Capture the cell that displays the provided text and extract its (X, Y) central coordinate. 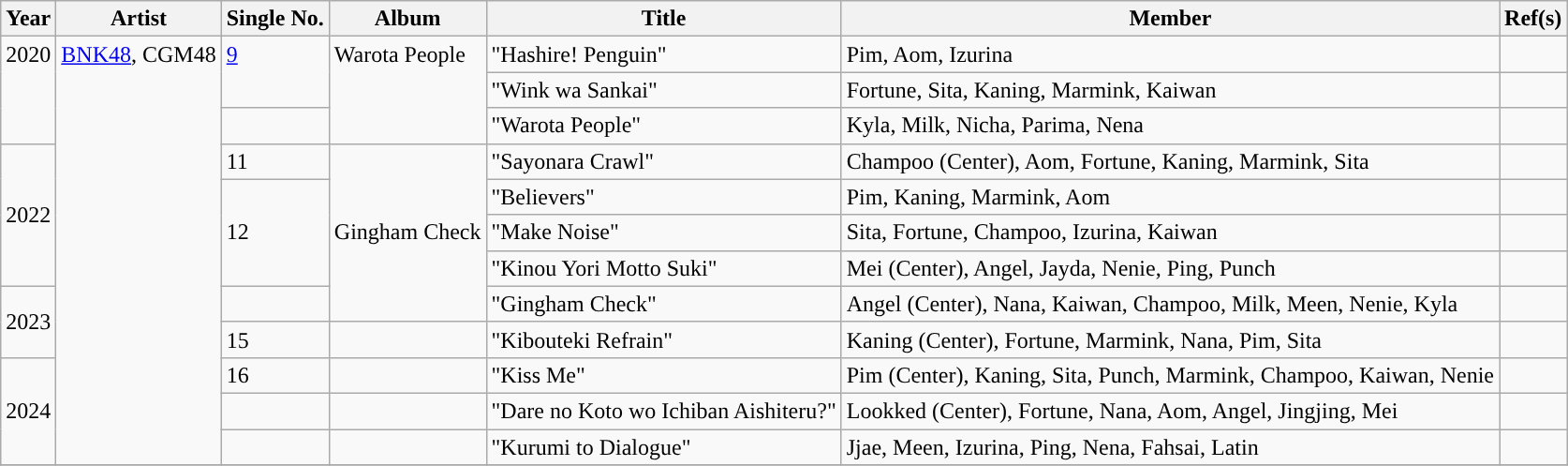
2020 (28, 90)
Angel (Center), Nana, Kaiwan, Champoo, Milk, Meen, Nenie, Kyla (1170, 304)
16 (275, 375)
"Believers" (663, 197)
Gingham Check (407, 233)
Album (407, 19)
Ref(s) (1533, 19)
"Kurumi to Dialogue" (663, 447)
Jjae, Meen, Izurina, Ping, Nena, Fahsai, Latin (1170, 447)
2024 (28, 411)
"Kibouteki Refrain" (663, 339)
"Gingham Check" (663, 304)
"Warota People" (663, 126)
Fortune, Sita, Kaning, Marmink, Kaiwan (1170, 90)
"Kiss Me" (663, 375)
Kyla, Milk, Nicha, Parima, Nena (1170, 126)
"Wink wa Sankai" (663, 90)
Pim, Aom, Izurina (1170, 54)
Mei (Center), Angel, Jayda, Nenie, Ping, Punch (1170, 268)
Pim, Kaning, Marmink, Aom (1170, 197)
Warota People (407, 90)
11 (275, 161)
Single No. (275, 19)
15 (275, 339)
Lookked (Center), Fortune, Nana, Aom, Angel, Jingjing, Mei (1170, 411)
BNK48, CGM48 (139, 251)
9 (275, 72)
"Kinou Yori Motto Suki" (663, 268)
Title (663, 19)
12 (275, 233)
Artist (139, 19)
2022 (28, 215)
"Hashire! Penguin" (663, 54)
Pim (Center), Kaning, Sita, Punch, Marmink, Champoo, Kaiwan, Nenie (1170, 375)
Year (28, 19)
Kaning (Center), Fortune, Marmink, Nana, Pim, Sita (1170, 339)
Member (1170, 19)
2023 (28, 322)
Sita, Fortune, Champoo, Izurina, Kaiwan (1170, 233)
Champoo (Center), Aom, Fortune, Kaning, Marmink, Sita (1170, 161)
"Sayonara Crawl" (663, 161)
"Make Noise" (663, 233)
"Dare no Koto wo Ichiban Aishiteru?" (663, 411)
